Find where the given text appears and provide that cell's center as (x, y) coordinate. 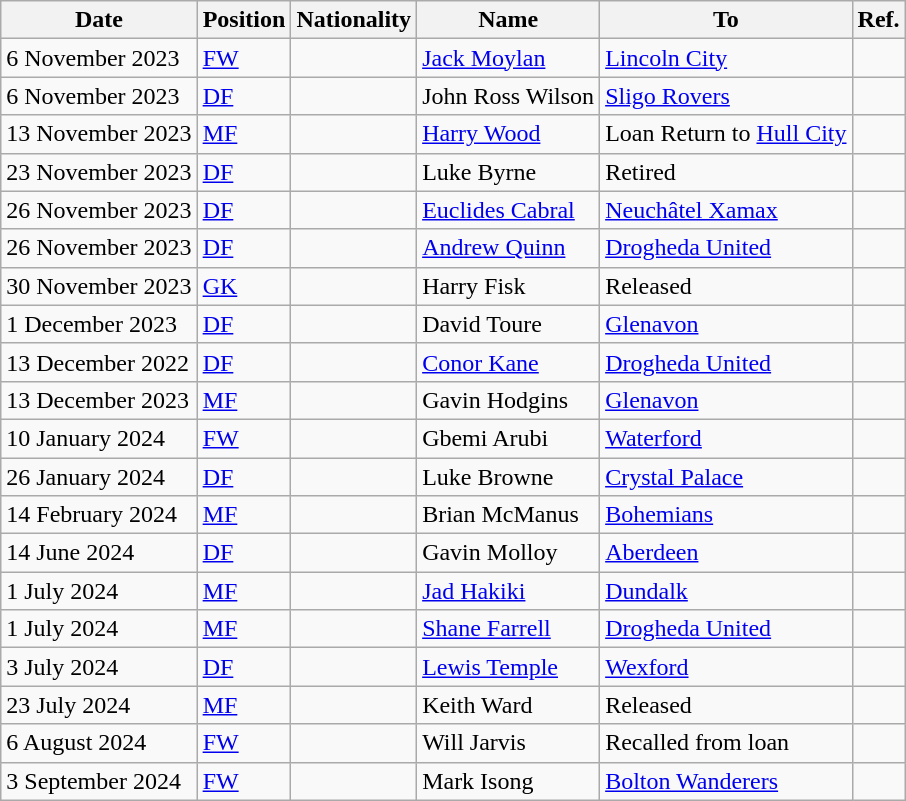
Wexford (726, 667)
Lewis Temple (508, 667)
Keith Ward (508, 705)
Gbemi Arubi (508, 438)
Euclides Cabral (508, 210)
Conor Kane (508, 362)
Jack Moylan (508, 58)
Brian McManus (508, 515)
Date (99, 20)
Jad Hakiki (508, 591)
Luke Browne (508, 477)
26 January 2024 (99, 477)
13 December 2022 (99, 362)
Bolton Wanderers (726, 781)
Waterford (726, 438)
13 December 2023 (99, 400)
3 July 2024 (99, 667)
Bohemians (726, 515)
Lincoln City (726, 58)
Dundalk (726, 591)
Retired (726, 172)
To (726, 20)
Mark Isong (508, 781)
13 November 2023 (99, 134)
23 July 2024 (99, 705)
Harry Wood (508, 134)
30 November 2023 (99, 286)
3 September 2024 (99, 781)
Gavin Molloy (508, 553)
David Toure (508, 324)
Loan Return to Hull City (726, 134)
Aberdeen (726, 553)
Neuchâtel Xamax (726, 210)
14 February 2024 (99, 515)
Nationality (354, 20)
Luke Byrne (508, 172)
14 June 2024 (99, 553)
10 January 2024 (99, 438)
23 November 2023 (99, 172)
Will Jarvis (508, 743)
Ref. (878, 20)
GK (244, 286)
1 December 2023 (99, 324)
Sligo Rovers (726, 96)
Position (244, 20)
John Ross Wilson (508, 96)
Crystal Palace (726, 477)
Name (508, 20)
Recalled from loan (726, 743)
Andrew Quinn (508, 248)
Gavin Hodgins (508, 400)
Shane Farrell (508, 629)
Harry Fisk (508, 286)
6 August 2024 (99, 743)
